Find where the given text appears and provide that cell's center as [X, Y] coordinate. 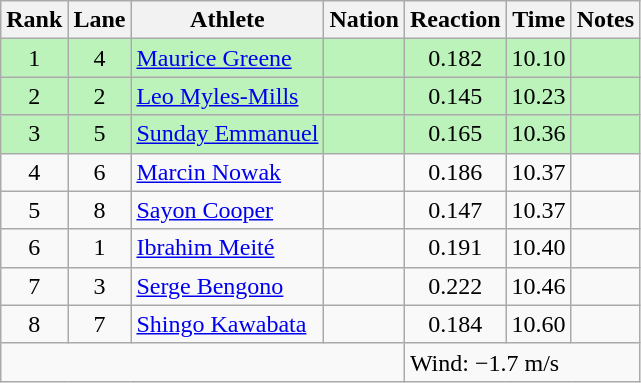
0.147 [455, 210]
0.145 [455, 96]
10.23 [538, 96]
Lane [100, 20]
Time [538, 20]
Sunday Emmanuel [228, 134]
0.222 [455, 286]
10.36 [538, 134]
10.60 [538, 324]
Leo Myles-Mills [228, 96]
Ibrahim Meité [228, 248]
0.182 [455, 58]
0.191 [455, 248]
Shingo Kawabata [228, 324]
Notes [605, 20]
10.46 [538, 286]
Wind: −1.7 m/s [522, 362]
0.186 [455, 172]
Rank [34, 20]
Maurice Greene [228, 58]
10.40 [538, 248]
Athlete [228, 20]
Reaction [455, 20]
0.165 [455, 134]
Sayon Cooper [228, 210]
0.184 [455, 324]
Nation [364, 20]
Marcin Nowak [228, 172]
Serge Bengono [228, 286]
10.10 [538, 58]
